Search for the cell housing the specified text and yield its [x, y] center coordinate. 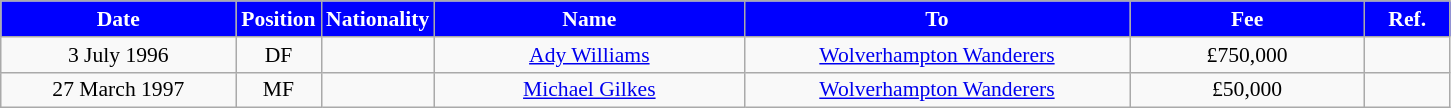
To [936, 19]
Name [589, 19]
Ref. [1408, 19]
Nationality [378, 19]
3 July 1996 [118, 55]
Michael Gilkes [589, 90]
27 March 1997 [118, 90]
MF [278, 90]
Fee [1248, 19]
DF [278, 55]
Date [118, 19]
Ady Williams [589, 55]
£750,000 [1248, 55]
Position [278, 19]
£50,000 [1248, 90]
